Return the [X, Y] coordinate for the center point of the cell that contains the specified text.  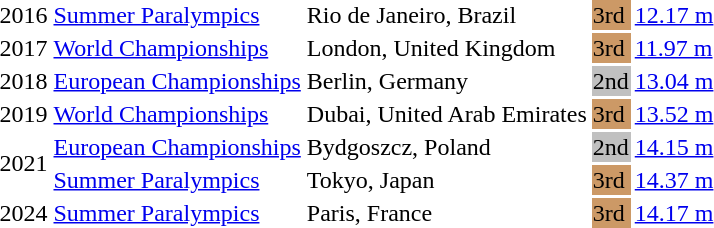
Rio de Janeiro, Brazil [446, 15]
London, United Kingdom [446, 48]
Dubai, United Arab Emirates [446, 114]
Berlin, Germany [446, 81]
Tokyo, Japan [446, 180]
Paris, France [446, 213]
Bydgoszcz, Poland [446, 147]
